Search for the cell housing the specified text and yield its [X, Y] center coordinate. 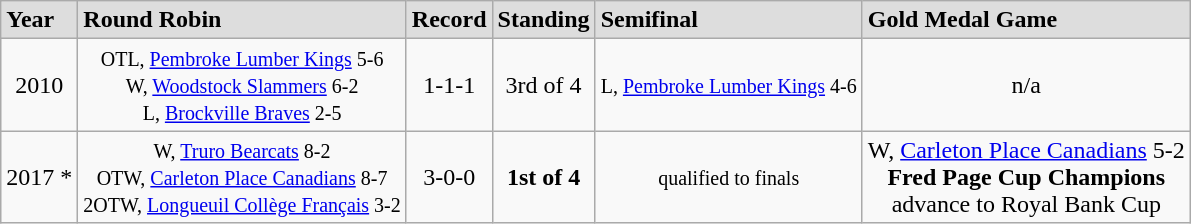
W, Carleton Place Canadians 5-2Fred Page Cup Championsadvance to Royal Bank Cup [1026, 177]
1-1-1 [449, 85]
Gold Medal Game [1026, 20]
2017 * [40, 177]
1st of 4 [544, 177]
Round Robin [242, 20]
Year [40, 20]
OTL, Pembroke Lumber Kings 5-6W, Woodstock Slammers 6-2L, Brockville Braves 2-5 [242, 85]
W, Truro Bearcats 8-2OTW, Carleton Place Canadians 8-72OTW, Longueuil Collège Français 3-2 [242, 177]
Record [449, 20]
qualified to finals [728, 177]
L, Pembroke Lumber Kings 4-6 [728, 85]
3rd of 4 [544, 85]
n/a [1026, 85]
3-0-0 [449, 177]
2010 [40, 85]
Semifinal [728, 20]
Standing [544, 20]
